Provide the (x, y) coordinate of the cell's center where the given text is located.  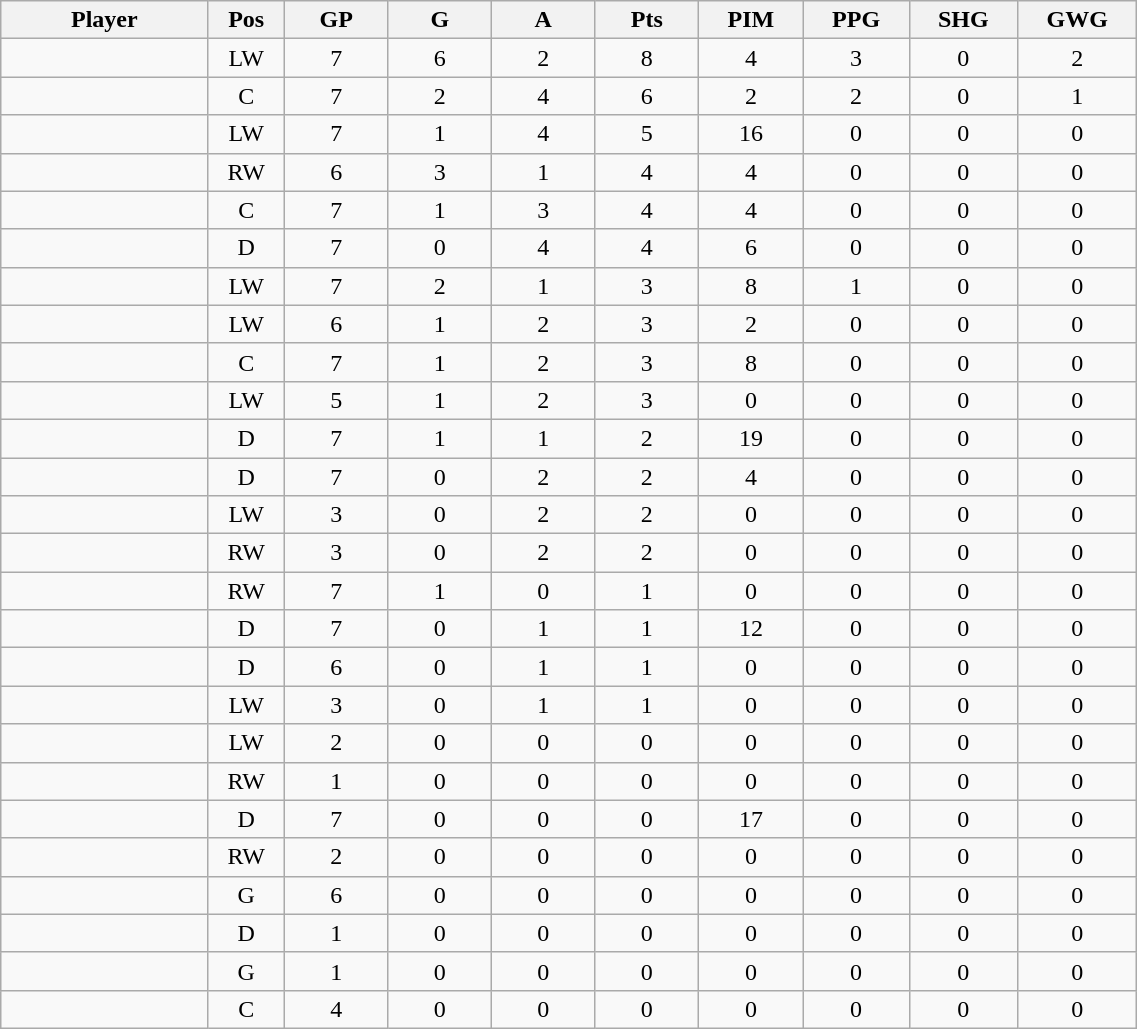
Player (104, 20)
PPG (856, 20)
Pos (246, 20)
19 (752, 438)
A (544, 20)
PIM (752, 20)
16 (752, 134)
GWG (1078, 20)
GP (336, 20)
SHG (964, 20)
17 (752, 819)
12 (752, 629)
Pts (647, 20)
